From the cell containing the given text, extract its center point as [x, y] coordinate. 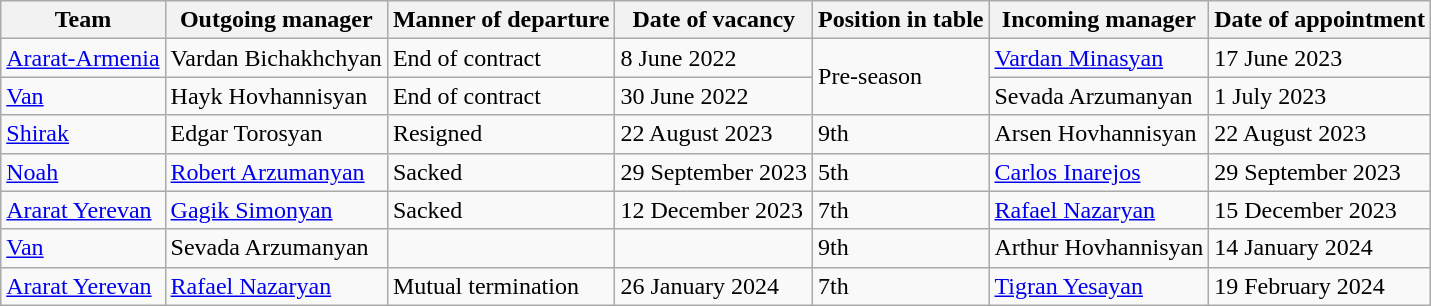
14 January 2024 [1320, 248]
Incoming manager [1099, 20]
Hayk Hovhannisyan [276, 96]
26 January 2024 [714, 286]
Team [83, 20]
15 December 2023 [1320, 210]
Date of vacancy [714, 20]
Date of appointment [1320, 20]
Outgoing manager [276, 20]
Vardan Minasyan [1099, 58]
Position in table [901, 20]
Tigran Yesayan [1099, 286]
30 June 2022 [714, 96]
19 February 2024 [1320, 286]
Resigned [500, 134]
12 December 2023 [714, 210]
17 June 2023 [1320, 58]
Arthur Hovhannisyan [1099, 248]
Manner of departure [500, 20]
Gagik Simonyan [276, 210]
Mutual termination [500, 286]
5th [901, 172]
Edgar Torosyan [276, 134]
Pre-season [901, 77]
Ararat-Armenia [83, 58]
8 June 2022 [714, 58]
Vardan Bichakhchyan [276, 58]
Arsen Hovhannisyan [1099, 134]
Robert Arzumanyan [276, 172]
Noah [83, 172]
1 July 2023 [1320, 96]
Shirak [83, 134]
Carlos Inarejos [1099, 172]
